Search for the cell housing the specified text and yield its (x, y) center coordinate. 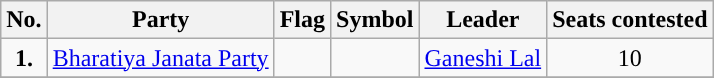
Party (160, 20)
Symbol (375, 20)
Leader (483, 20)
Flag (302, 20)
Bharatiya Janata Party (160, 58)
Ganeshi Lal (483, 58)
Seats contested (630, 20)
1. (24, 58)
10 (630, 58)
No. (24, 20)
